Detect which cell encompasses the target text, then output its (x, y) center coordinate. 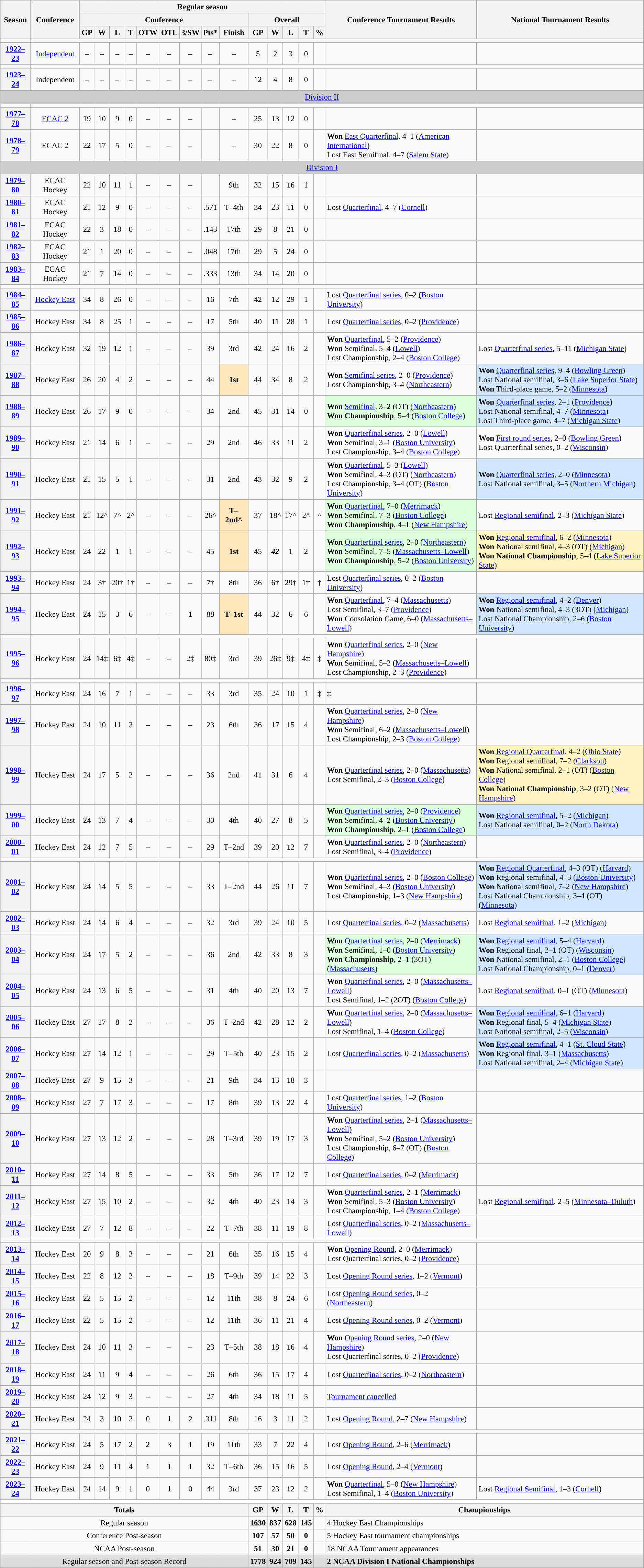
Won Quarterfinal series, 2–0 (Northeastern)Won Semifinal, 7–5 (Massachusetts–Lowell)Won Championship, 5–2 (Boston University) (401, 551)
2006–07 (15, 1053)
1981–82 (15, 229)
2023–24 (15, 1489)
3† (102, 582)
Won Semifinal series, 2–0 (Providence)Lost Championship, 3–4 (Northeastern) (401, 380)
Won Quarterfinal series, 2–0 (New Hampshire)Won Semifinal, 6–2 (Massachusetts–Lowell)Lost Championship, 2–3 (Boston College) (401, 725)
Regular season and Post-season Record (124, 1561)
Conference Tournament Results (401, 20)
2018–19 (15, 1374)
17^ (291, 515)
1999–00 (15, 820)
12^ (102, 515)
1996–97 (15, 694)
2011–12 (15, 1201)
Lost Regional semifinal, 2–3 (Michigan State) (560, 515)
OTW (148, 33)
Totals (124, 1510)
1982–83 (15, 251)
Won Quarterfinal series, 2–0 (Massachusetts–Lowell)Lost Semifinal, 1–4 (Boston College) (401, 1022)
Pts* (210, 33)
Won Quarterfinal series, 2–0 (Massachusetts–Lowell)Lost Semifinal, 1–2 (2OT) (Boston College) (401, 990)
1979–80 (15, 185)
1984–85 (15, 299)
Won Regional semifinal, 4–1 (St. Cloud State)Won Regional final, 3–1 (Massachusetts)Lost National semifinal, 2–4 (Michigan State) (560, 1053)
2019–20 (15, 1396)
18 NCAA Tournament appearances (484, 1549)
2020–21 (15, 1418)
Won Quarterfinal series, 2–0 (New Hampshire)Won Semifinal, 5–2 (Massachusetts–Lowell)Lost Championship, 2–3 (Providence) (401, 659)
26^ (210, 515)
1998–99 (15, 775)
107 (258, 1536)
Lost Regional semifinal, 2–5 (Minnesota–Duluth) (560, 1201)
9‡ (291, 659)
2012–13 (15, 1228)
20† (118, 582)
Won Quarterfinal series, 2–0 (Providence)Won Semifinal, 4–2 (Boston University)Won Championship, 2–1 (Boston College) (401, 820)
1987–88 (15, 380)
T–4th (234, 207)
Won Quarterfinal series, 2–1 (Providence)Lost National semifinal, 4–7 (Minnesota)Lost Third-place game, 4–7 (Michigan State) (560, 411)
88 (210, 614)
Tournament cancelled (401, 1396)
Lost Quarterfinal series, 5–11 (Michigan State) (560, 349)
T–2nd^ (234, 515)
Lost Quarterfinal series, 1–2 (Boston University) (401, 1102)
T–7th (234, 1228)
2010–11 (15, 1174)
.048 (210, 251)
7† (210, 582)
26‡ (276, 659)
Season (15, 20)
T–3rd (234, 1138)
4 Hockey East Championships (484, 1523)
2002–03 (15, 923)
Lost Opening Round, 2–6 (Merrimack) (401, 1444)
Won Regional semifinal, 5–2 (Michigan)Lost National semifinal, 0–2 (North Dakota) (560, 820)
Won Quarterfinal, 7–4 (Massachusetts)Lost Semifinal, 3–7 (Providence)Won Consolation Game, 6–0 (Massachusetts–Lowell) (401, 614)
Won Quarterfinal series, 2–0 (Minnesota)Lost National semifinal, 3–5 (Northern Michigan) (560, 479)
2 NCAA Division I National Championships (484, 1561)
1992–93 (15, 551)
46 (258, 443)
7th (234, 299)
43 (258, 479)
Won Quarterfinal series, 2–0 (Lowell)Won Semifinal, 3–1 (Boston University)Lost Championship, 3–4 (Boston College) (401, 443)
.143 (210, 229)
Won Quarterfinal series, 2–1 (Merrimack)Won Semifinal, 5–3 (Boston University)Lost Championship, 1–4 (Boston College) (401, 1201)
Lost Quarterfinal series, 0–2 (Massachusetts–Lowell) (401, 1228)
1993–94 (15, 582)
1995–96 (15, 659)
2008–09 (15, 1102)
OTL (169, 33)
Won Quarterfinal series, 2–0 (Northeastern)Lost Semifinal, 3–4 (Providence) (401, 847)
.333 (210, 273)
Won Opening Round, 2–0 (Merrimack)Lost Quarterfinal series, 0–2 (Providence) (401, 1254)
13th (234, 273)
Won East Quarterfinal, 4–1 (American International)Lost East Semifinal, 4–7 (Salem State) (401, 145)
6† (276, 582)
1630 (258, 1523)
Won Quarterfinal series, 9–4 (Bowling Green)Lost National semifinal, 3–6 (Lake Superior State)Won Third-place game, 5–2 (Minnesota) (560, 380)
Lost Quarterfinal series, 0–2 (Merrimack) (401, 1174)
2005–06 (15, 1022)
.571 (210, 207)
Lost Opening Round series, 1–2 (Vermont) (401, 1276)
2003–04 (15, 955)
1923–24 (15, 80)
2007–08 (15, 1080)
709 (291, 1561)
1985–86 (15, 321)
Lost Quarterfinal, 4–7 (Cornell) (401, 207)
.311 (210, 1418)
18^ (276, 515)
5 Hockey East tournament championships (484, 1536)
† (320, 582)
Won Quarterfinal series, 2–0 (Boston College)Won Semifinal, 4–3 (Boston University)Lost Championship, 1–3 (New Hampshire) (401, 887)
Won Quarterfinal, 5–2 (Providence)Won Semifinal, 5–4 (Lowell)Lost Championship, 2–4 (Boston College) (401, 349)
1994–95 (15, 614)
1778 (258, 1561)
1977–78 (15, 118)
Won Regional semifinal, 6–1 (Harvard)Won Regional final, 5–4 (Michigan State)Lost National semifinal, 2–5 (Wisconsin) (560, 1022)
14‡ (102, 659)
Division I (322, 167)
Lost Regional Semifinal, 1–3 (Cornell) (560, 1489)
51 (258, 1549)
3/SW (190, 33)
National Tournament Results (560, 20)
1922–23 (15, 54)
Lost Opening Round series, 0–2 (Northeastern) (401, 1298)
Won First round series, 2–0 (Bowling Green)Lost Quarterfinal series, 0–2 (Wisconsin) (560, 443)
1980–81 (15, 207)
Lost Opening Round, 2–7 (New Hampshire) (401, 1418)
2‡ (190, 659)
NCAA Post-season (124, 1549)
7^ (118, 515)
1988–89 (15, 411)
2014–15 (15, 1276)
2021–22 (15, 1444)
Won Regional semifinal, 6–2 (Minnesota)Won National semifinal, 4–3 (OT) (Michigan)Won National Championship, 5–4 (Lake Superior State) (560, 551)
Conference Post-season (124, 1536)
837 (276, 1523)
2009–10 (15, 1138)
1990–91 (15, 479)
Won Quarterfinal series, 2–0 (Massachusetts)Lost Semifinal, 2–3 (Boston College) (401, 775)
1989–90 (15, 443)
Division II (322, 97)
924 (276, 1561)
Lost Quarterfinal series, 0–2 (Providence) (401, 321)
T–9th (234, 1276)
2013–14 (15, 1254)
2022–23 (15, 1466)
2017–18 (15, 1348)
Lost Quarterfinal series, 0–2 (Northeastern) (401, 1374)
41 (258, 775)
Lost Regional semifinal, 1–2 (Michigan) (560, 923)
T–1st (234, 614)
Championships (484, 1510)
1991–92 (15, 515)
Won Quarterfinal series, 2–1 (Massachusetts–Lowell)Won Semifinal, 5–2 (Boston University)Lost Championship, 6–7 (OT) (Boston College) (401, 1138)
2015–16 (15, 1298)
1986–87 (15, 349)
Won Quarterfinal, 5–3 (Lowell)Won Semifinal, 4–3 (OT) (Northeastern)Lost Championship, 3–4 (OT) (Boston University) (401, 479)
Won Opening Round series, 2–0 (New Hampshire)Lost Quarterfinal series, 0–2 (Providence) (401, 1348)
80‡ (210, 659)
Won Quarterfinal series, 2–0 (Merrimack)Won Semifinal, 1–0 (Boston University)Won Championship, 2–1 (3OT) (Massachusetts) (401, 955)
1983–84 (15, 273)
T–6th (234, 1466)
628 (291, 1523)
6‡ (118, 659)
Overall (287, 20)
2016–17 (15, 1321)
29† (291, 582)
2001–02 (15, 887)
Lost Regional semifinal, 0–1 (OT) (Minnesota) (560, 990)
Lost Opening Round, 2–4 (Vermont) (401, 1466)
2000–01 (15, 847)
Won Quarterfinal, 5–0 (New Hampshire)Lost Semifinal, 1–4 (Boston University) (401, 1489)
Won Quarterfinal, 7–0 (Merrimack)Won Semifinal, 7–3 (Boston College)Won Championship, 4–1 (New Hampshire) (401, 515)
Won Regional semifinal, 4–2 (Denver)Won National semifinal, 4–3 (3OT) (Michigan)Lost National Championship, 2–6 (Boston University) (560, 614)
^ (320, 515)
1978–79 (15, 145)
2004–05 (15, 990)
1997–98 (15, 725)
Won Semifinal, 3–2 (OT) (Northeastern)Won Championship, 5–4 (Boston College) (401, 411)
57 (276, 1536)
Lost Opening Round series, 0–2 (Vermont) (401, 1321)
Finish (234, 33)
50 (291, 1536)
